For the text-containing cell, return its midpoint in [x, y] coordinate format. 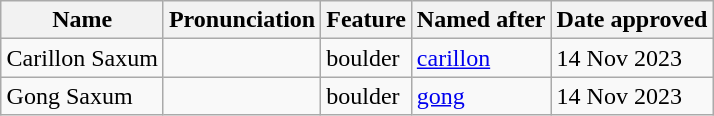
carillon [481, 58]
Name [82, 20]
Date approved [632, 20]
gong [481, 96]
Named after [481, 20]
Gong Saxum [82, 96]
Pronunciation [242, 20]
Feature [366, 20]
Carillon Saxum [82, 58]
